Detect which cell encompasses the target text, then output its (x, y) center coordinate. 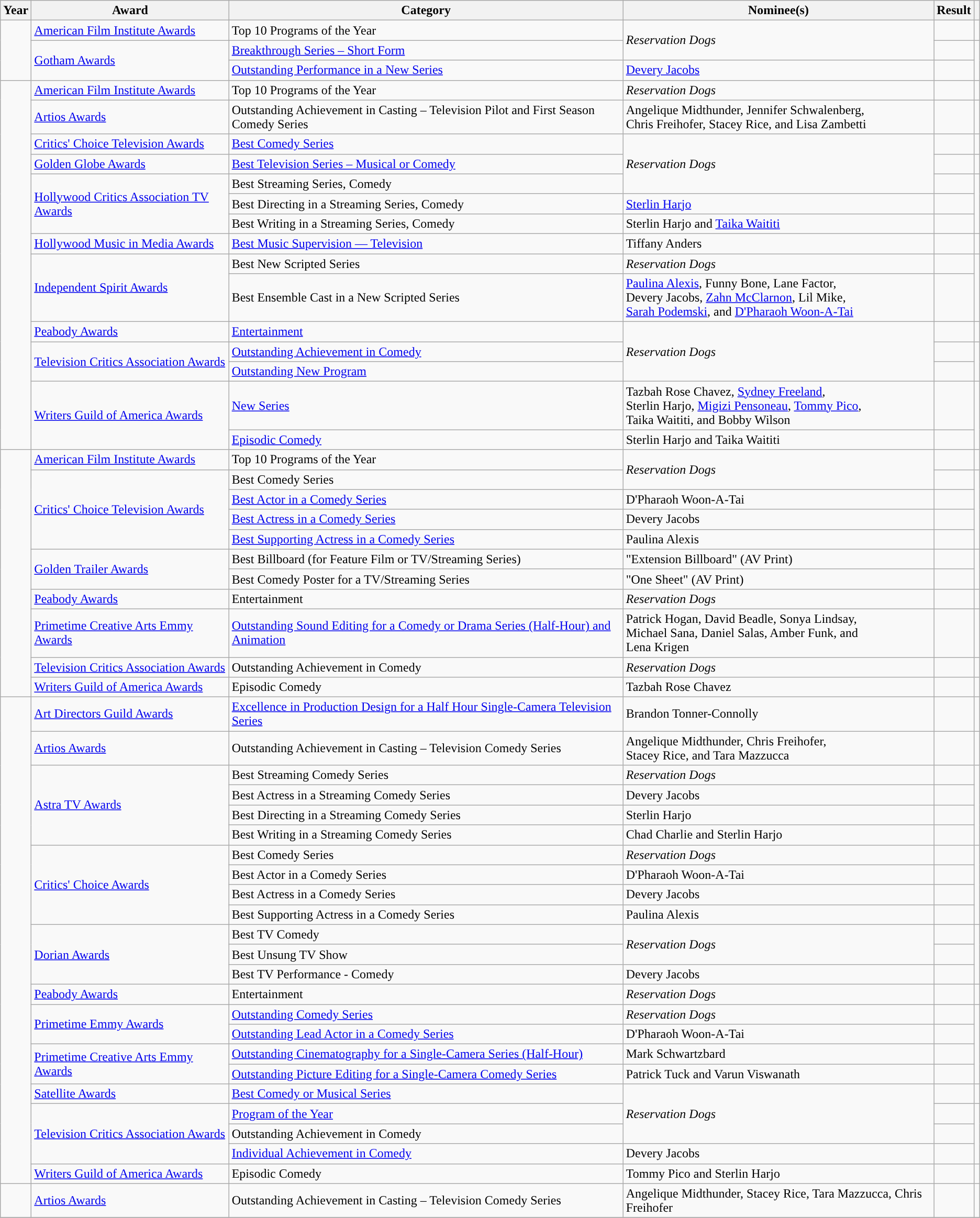
Outstanding New Program (426, 372)
Critics' Choice Awards (130, 885)
New Series (426, 406)
Best Writing in a Streaming Comedy Series (426, 835)
Best Writing in a Streaming Series, Comedy (426, 224)
Best Directing in a Streaming Comedy Series (426, 815)
Best Music Supervision — Television (426, 243)
Golden Trailer Awards (130, 569)
Category (426, 10)
Tazbah Rose Chavez, Sydney Freeland, Sterlin Harjo, Migizi Pensoneau, Tommy Pico, Taika Waititi, and Bobby Wilson (778, 406)
Mark Schwartzbard (778, 1054)
Breakthrough Series – Short Form (426, 50)
Tiffany Anders (778, 243)
Best Comedy or Musical Series (426, 1094)
Best Television Series – Musical or Comedy (426, 164)
"One Sheet" (AV Print) (778, 579)
Astra TV Awards (130, 805)
Excellence in Production Design for a Half Hour Single-Camera Television Series (426, 714)
Tazbah Rose Chavez (778, 687)
Tommy Pico and Sterlin Harjo (778, 1174)
Chad Charlie and Sterlin Harjo (778, 835)
Angelique Midthunder, Chris Freihofer, Stacey Rice, and Tara Mazzucca (778, 748)
Best TV Comedy (426, 934)
Best Actress in a Streaming Comedy Series (426, 795)
Best Comedy Poster for a TV/Streaming Series (426, 579)
Dorian Awards (130, 954)
Hollywood Critics Association TV Awards (130, 204)
Outstanding Lead Actor in a Comedy Series (426, 1034)
Golden Globe Awards (130, 164)
Year (16, 10)
Best Unsung TV Show (426, 954)
Best TV Performance - Comedy (426, 974)
Primetime Emmy Awards (130, 1024)
Best Directing in a Streaming Series, Comedy (426, 204)
Outstanding Comedy Series (426, 1014)
Hollywood Music in Media Awards (130, 243)
Brandon Tonner-Connolly (778, 714)
Satellite Awards (130, 1094)
Angelique Midthunder, Jennifer Schwalenberg, Chris Freihofer, Stacey Rice, and Lisa Zambetti (778, 117)
Best Streaming Comedy Series (426, 775)
Art Directors Guild Awards (130, 714)
Outstanding Cinematography for a Single-Camera Series (Half-Hour) (426, 1054)
Award (130, 10)
Outstanding Picture Editing for a Single-Camera Comedy Series (426, 1074)
Gotham Awards (130, 60)
"Extension Billboard" (AV Print) (778, 559)
Outstanding Performance in a New Series (426, 70)
Result (954, 10)
Independent Spirit Awards (130, 287)
Paulina Alexis, Funny Bone, Lane Factor, Devery Jacobs, Zahn McClarnon, Lil Mike, Sarah Podemski, and D'Pharaoh Woon-A-Tai (778, 298)
Outstanding Achievement in Casting – Television Pilot and First Season Comedy Series (426, 117)
Angelique Midthunder, Stacey Rice, Tara Mazzucca, Chris Freihofer (778, 1201)
Outstanding Sound Editing for a Comedy or Drama Series (Half-Hour) and Animation (426, 633)
Program of the Year (426, 1114)
Individual Achievement in Comedy (426, 1154)
Nominee(s) (778, 10)
Patrick Hogan, David Beadle, Sonya Lindsay, Michael Sana, Daniel Salas, Amber Funk, and Lena Krigen (778, 633)
Best Billboard (for Feature Film or TV/Streaming Series) (426, 559)
Patrick Tuck and Varun Viswanath (778, 1074)
Best Ensemble Cast in a New Scripted Series (426, 298)
Best New Scripted Series (426, 263)
Best Streaming Series, Comedy (426, 184)
